Pinpoint the cell where the given text exists, returning its (x, y) midpoint coordinate. 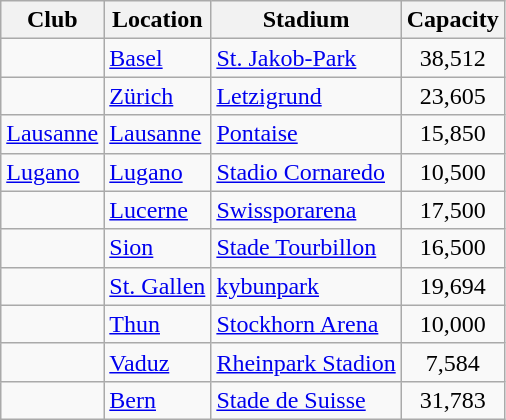
16,500 (452, 248)
31,783 (452, 400)
Basel (158, 58)
Letzigrund (306, 96)
Bern (158, 400)
Vaduz (158, 362)
38,512 (452, 58)
St. Jakob-Park (306, 58)
Stockhorn Arena (306, 324)
10,000 (452, 324)
kybunpark (306, 286)
Capacity (452, 20)
Club (52, 20)
Thun (158, 324)
Stadium (306, 20)
St. Gallen (158, 286)
Location (158, 20)
Pontaise (306, 134)
Swissporarena (306, 210)
10,500 (452, 172)
Stade Tourbillon (306, 248)
17,500 (452, 210)
23,605 (452, 96)
Rheinpark Stadion (306, 362)
Sion (158, 248)
19,694 (452, 286)
Stade de Suisse (306, 400)
Lucerne (158, 210)
Stadio Cornaredo (306, 172)
7,584 (452, 362)
15,850 (452, 134)
Zürich (158, 96)
